Scan for the cell matching the given text and deliver its (X, Y) coordinate at center. 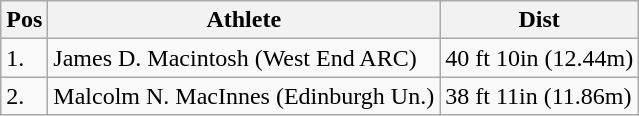
38 ft 11in (11.86m) (540, 96)
James D. Macintosh (West End ARC) (244, 58)
Dist (540, 20)
Athlete (244, 20)
1. (24, 58)
40 ft 10in (12.44m) (540, 58)
2. (24, 96)
Pos (24, 20)
Malcolm N. MacInnes (Edinburgh Un.) (244, 96)
